Pinpoint the cell where the given text exists, returning its [X, Y] midpoint coordinate. 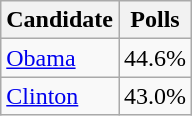
43.0% [154, 96]
Polls [154, 20]
Candidate [60, 20]
Obama [60, 58]
Clinton [60, 96]
44.6% [154, 58]
